Return the (x, y) coordinate for the center point of the cell that contains the specified text.  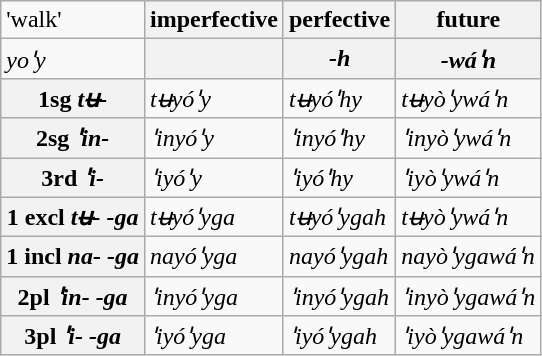
future (468, 20)
ꞌinyóꞌy (214, 138)
ꞌiyóꞌygah (339, 336)
2sg ꞌin- (73, 138)
ꞌinyòꞌywáꞌn (468, 138)
ꞌiyòꞌywáꞌn (468, 178)
tʉyóꞌhy (339, 98)
tʉyóꞌy (214, 98)
3pl ꞌi- -ga (73, 336)
tʉyóꞌyga (214, 217)
1 excl tʉ- -ga (73, 217)
ꞌinyóꞌygah (339, 296)
ꞌiyóꞌy (214, 178)
ꞌinyòꞌygawáꞌn (468, 296)
'walk' (73, 20)
perfective (339, 20)
ꞌinyóꞌhy (339, 138)
ꞌiyóꞌyga (214, 336)
3rd ꞌi- (73, 178)
-h (339, 59)
nayóꞌygah (339, 257)
-wáꞌn (468, 59)
ꞌinyóꞌyga (214, 296)
yoꞌy (73, 59)
2pl ꞌin- -ga (73, 296)
1sg tʉ- (73, 98)
imperfective (214, 20)
nayòꞌygawáꞌn (468, 257)
1 incl na- -ga (73, 257)
nayóꞌyga (214, 257)
ꞌiyóꞌhy (339, 178)
tʉyóꞌygah (339, 217)
ꞌiyòꞌygawáꞌn (468, 336)
